Provide the (x, y) coordinate of the cell's center where the given text is located.  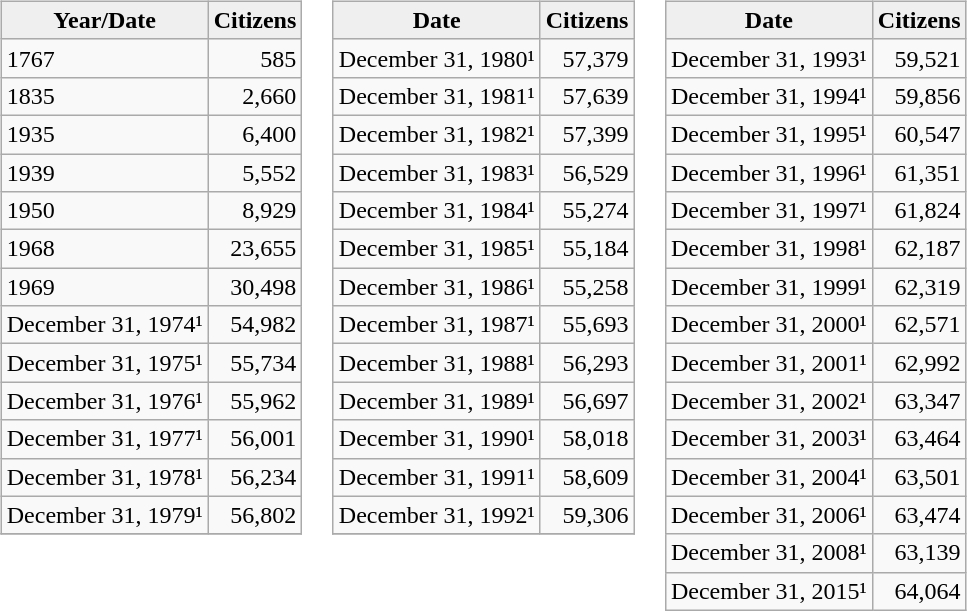
1969 (104, 287)
December 31, 1994¹ (768, 96)
59,521 (919, 58)
62,992 (919, 363)
585 (255, 58)
56,001 (255, 439)
56,293 (587, 363)
63,501 (919, 477)
December 31, 2001¹ (768, 363)
December 31, 1978¹ (104, 477)
64,064 (919, 591)
Year/Date (104, 20)
December 31, 1983¹ (436, 173)
December 31, 2004¹ (768, 477)
63,474 (919, 515)
59,306 (587, 515)
58,609 (587, 477)
55,693 (587, 325)
December 31, 1975¹ (104, 363)
December 31, 1986¹ (436, 287)
63,347 (919, 401)
December 31, 1992¹ (436, 515)
December 31, 1993¹ (768, 58)
1968 (104, 249)
23,655 (255, 249)
December 31, 1981¹ (436, 96)
1767 (104, 58)
December 31, 1990¹ (436, 439)
56,234 (255, 477)
December 31, 1980¹ (436, 58)
30,498 (255, 287)
December 31, 1995¹ (768, 134)
61,351 (919, 173)
December 31, 1987¹ (436, 325)
December 31, 1979¹ (104, 515)
61,824 (919, 211)
55,258 (587, 287)
December 31, 1997¹ (768, 211)
December 31, 1982¹ (436, 134)
December 31, 2003¹ (768, 439)
63,464 (919, 439)
63,139 (919, 553)
December 31, 1985¹ (436, 249)
5,552 (255, 173)
62,571 (919, 325)
December 31, 1984¹ (436, 211)
December 31, 2000¹ (768, 325)
57,639 (587, 96)
1835 (104, 96)
December 31, 1989¹ (436, 401)
56,529 (587, 173)
December 31, 1999¹ (768, 287)
54,982 (255, 325)
December 31, 1991¹ (436, 477)
59,856 (919, 96)
December 31, 2008¹ (768, 553)
6,400 (255, 134)
December 31, 1996¹ (768, 173)
December 31, 1977¹ (104, 439)
55,184 (587, 249)
December 31, 2006¹ (768, 515)
December 31, 1976¹ (104, 401)
8,929 (255, 211)
December 31, 2015¹ (768, 591)
December 31, 1988¹ (436, 363)
2,660 (255, 96)
57,379 (587, 58)
62,319 (919, 287)
56,802 (255, 515)
55,962 (255, 401)
62,187 (919, 249)
December 31, 1974¹ (104, 325)
57,399 (587, 134)
1935 (104, 134)
December 31, 2002¹ (768, 401)
55,274 (587, 211)
December 31, 1998¹ (768, 249)
58,018 (587, 439)
1950 (104, 211)
55,734 (255, 363)
1939 (104, 173)
56,697 (587, 401)
60,547 (919, 134)
